Extract the (X, Y) coordinate from the center of the cell holding the provided text.  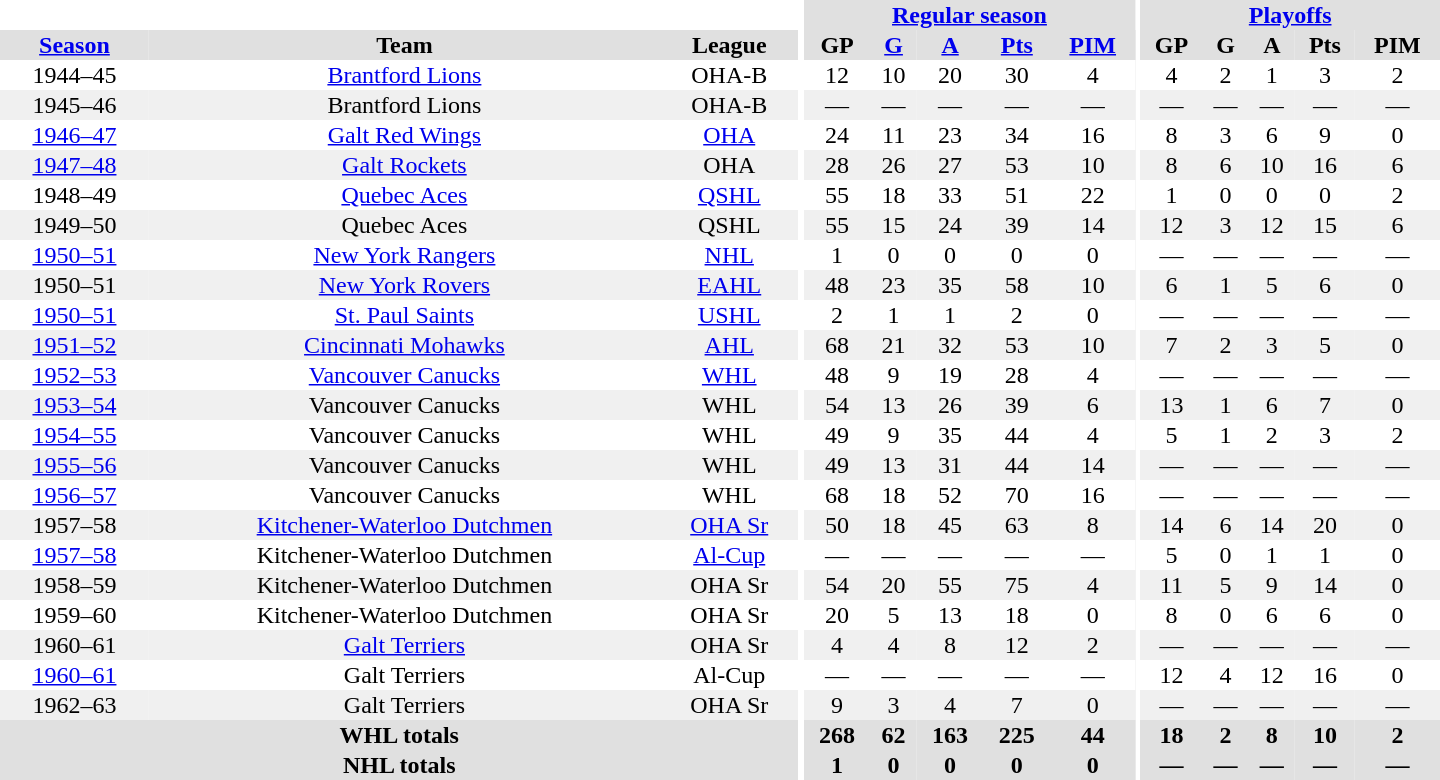
45 (950, 525)
52 (950, 495)
30 (1016, 75)
1962–63 (74, 705)
Playoffs (1290, 15)
51 (1016, 195)
32 (950, 345)
268 (838, 735)
Regular season (970, 15)
33 (950, 195)
75 (1016, 585)
163 (950, 735)
1959–60 (74, 615)
WHL totals (400, 735)
NHL totals (400, 765)
NHL (730, 255)
1951–52 (74, 345)
1955–56 (74, 465)
Galt Rockets (404, 165)
1944–45 (74, 75)
New York Rovers (404, 285)
1946–47 (74, 135)
1952–53 (74, 375)
1953–54 (74, 405)
34 (1016, 135)
1949–50 (74, 225)
31 (950, 465)
1958–59 (74, 585)
70 (1016, 495)
50 (838, 525)
58 (1016, 285)
21 (893, 345)
EAHL (730, 285)
Cincinnati Mohawks (404, 345)
AHL (730, 345)
Team (404, 45)
USHL (730, 315)
1948–49 (74, 195)
19 (950, 375)
St. Paul Saints (404, 315)
League (730, 45)
22 (1092, 195)
Galt Red Wings (404, 135)
Season (74, 45)
63 (1016, 525)
New York Rangers (404, 255)
62 (893, 735)
225 (1016, 735)
1954–55 (74, 435)
1956–57 (74, 495)
27 (950, 165)
1945–46 (74, 105)
1947–48 (74, 165)
